Identify which cell holds the provided text, then report its (x, y) central coordinate. 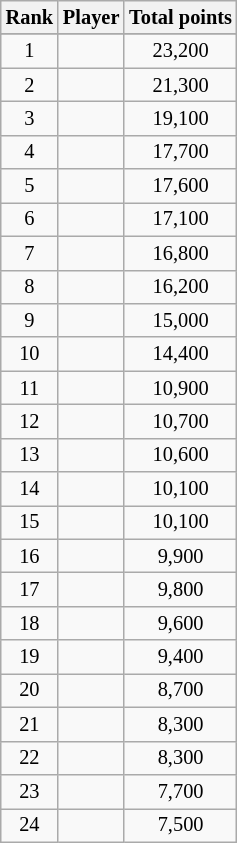
19,100 (180, 118)
20 (30, 690)
23 (30, 791)
10,900 (180, 388)
10,600 (180, 455)
7 (30, 253)
Player (91, 17)
14,400 (180, 354)
7,700 (180, 791)
10 (30, 354)
9,400 (180, 657)
8 (30, 287)
10,700 (180, 421)
17,600 (180, 186)
15,000 (180, 320)
16 (30, 556)
16,200 (180, 287)
Rank (30, 17)
6 (30, 219)
5 (30, 186)
9,600 (180, 623)
9,900 (180, 556)
14 (30, 489)
21,300 (180, 85)
Total points (180, 17)
18 (30, 623)
9 (30, 320)
11 (30, 388)
17,100 (180, 219)
13 (30, 455)
23,200 (180, 51)
1 (30, 51)
22 (30, 758)
19 (30, 657)
9,800 (180, 589)
3 (30, 118)
17,700 (180, 152)
12 (30, 421)
7,500 (180, 825)
2 (30, 85)
4 (30, 152)
17 (30, 589)
15 (30, 522)
21 (30, 724)
16,800 (180, 253)
24 (30, 825)
8,700 (180, 690)
